For the text-containing cell, return its midpoint in [X, Y] coordinate format. 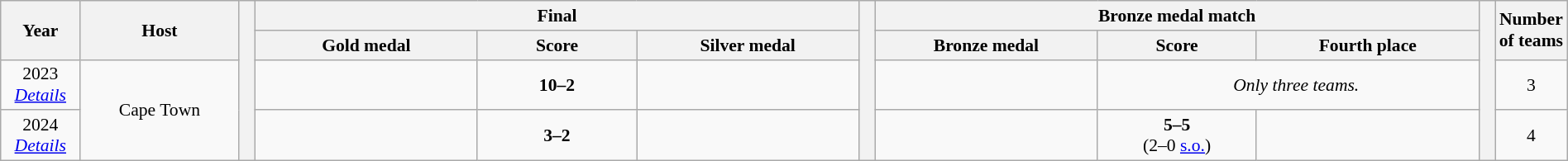
Cape Town [160, 110]
Gold medal [366, 45]
10–2 [557, 84]
2024Details [41, 135]
Year [41, 30]
Host [160, 30]
Final [557, 16]
3–2 [557, 135]
Bronze medal [986, 45]
Silver medal [748, 45]
4 [1532, 135]
2023Details [41, 84]
Fourth place [1368, 45]
Only three teams. [1297, 84]
Bronze medal match [1177, 16]
Number of teams [1532, 30]
3 [1532, 84]
5–5(2–0 s.o.) [1177, 135]
